Find where the given text appears and provide that cell's center as (x, y) coordinate. 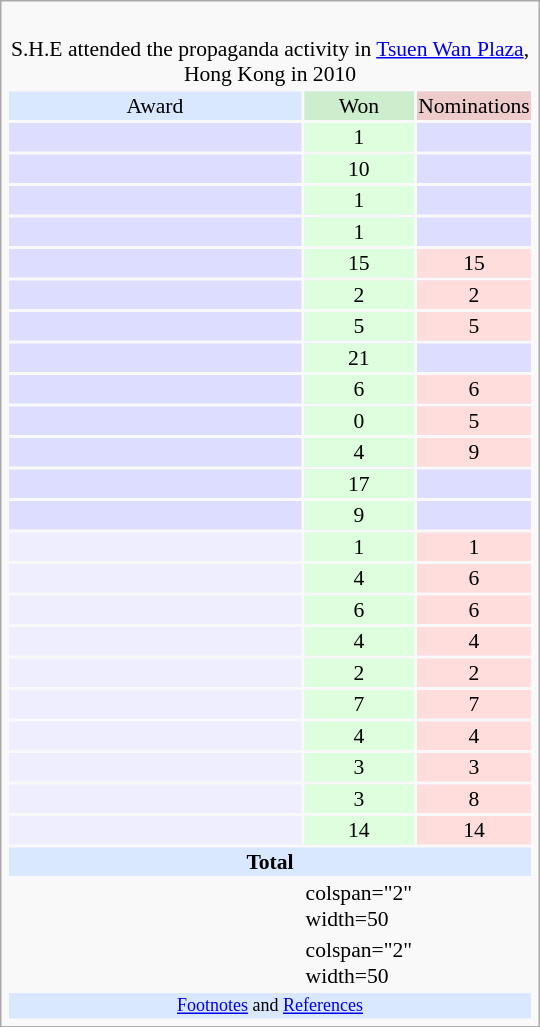
S.H.E attended the propaganda activity in Tsuen Wan Plaza, Hong Kong in 2010 (270, 49)
8 (474, 798)
Nominations (474, 105)
17 (359, 483)
0 (359, 420)
21 (359, 357)
Footnotes and References (270, 1006)
Won (359, 105)
Total (270, 861)
10 (359, 168)
Award (155, 105)
